Extract the (x, y) coordinate from the center of the cell holding the provided text.  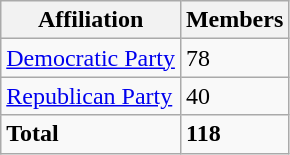
Members (234, 20)
Republican Party (91, 96)
40 (234, 96)
Affiliation (91, 20)
Total (91, 134)
118 (234, 134)
Democratic Party (91, 58)
78 (234, 58)
